Search for the cell housing the specified text and yield its [X, Y] center coordinate. 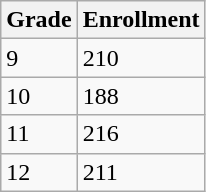
Grade [39, 20]
11 [39, 134]
216 [141, 134]
9 [39, 58]
Enrollment [141, 20]
210 [141, 58]
12 [39, 172]
10 [39, 96]
188 [141, 96]
211 [141, 172]
